Identify which cell holds the provided text, then report its (x, y) central coordinate. 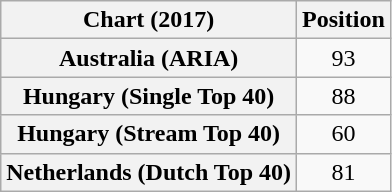
93 (344, 58)
Australia (ARIA) (149, 58)
Netherlands (Dutch Top 40) (149, 172)
Hungary (Stream Top 40) (149, 134)
Hungary (Single Top 40) (149, 96)
88 (344, 96)
60 (344, 134)
81 (344, 172)
Position (344, 20)
Chart (2017) (149, 20)
